Find where the given text appears and provide that cell's center as [X, Y] coordinate. 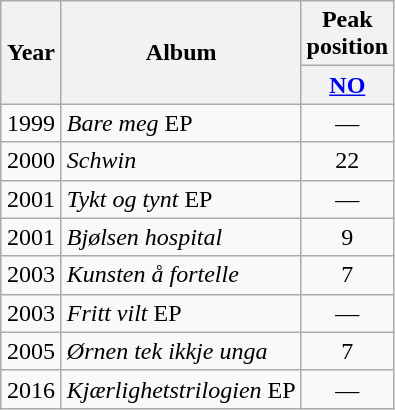
9 [347, 237]
Bjølsen hospital [181, 237]
2005 [32, 351]
2016 [32, 389]
Peak position [347, 34]
Tykt og tynt EP [181, 199]
Schwin [181, 161]
2000 [32, 161]
Album [181, 52]
22 [347, 161]
Year [32, 52]
Kunsten å fortelle [181, 275]
Fritt vilt EP [181, 313]
Ørnen tek ikkje unga [181, 351]
NO [347, 85]
Bare meg EP [181, 123]
Kjærlighetstrilogien EP [181, 389]
1999 [32, 123]
